Identify which cell holds the provided text, then report its [X, Y] central coordinate. 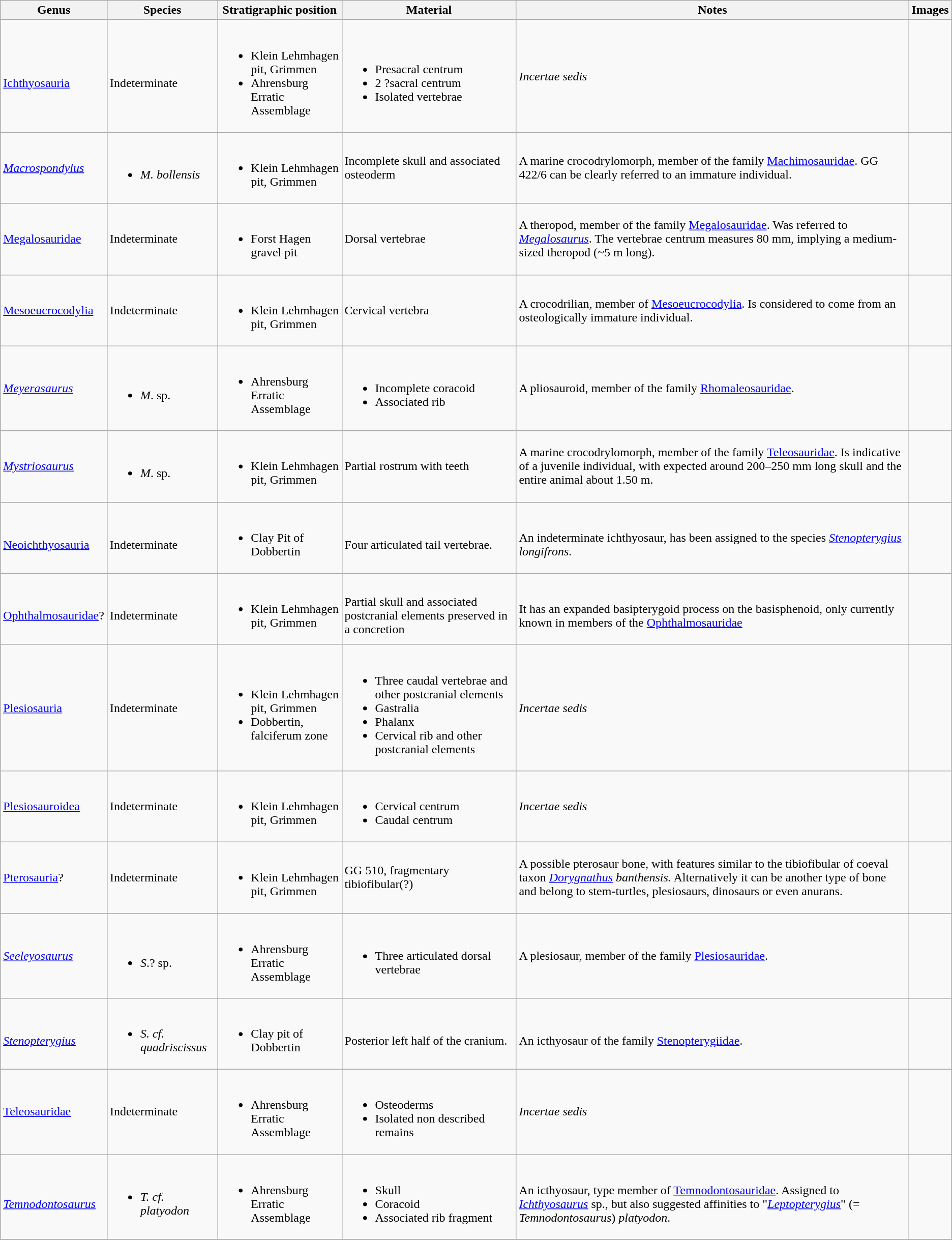
SkullCoracoidAssociated rib fragment [429, 1197]
Ichthyosauria [54, 76]
Meyerasaurus [54, 389]
Teleosauridae [54, 1112]
Pterosauria? [54, 877]
T. cf. platyodon [162, 1197]
A plesiosaur, member of the family Plesiosauridae. [712, 956]
An indeterminate ichthyosaur, has been assigned to the species Stenopterygius longifrons. [712, 538]
Stenopterygius [54, 1034]
Cervical centrumCaudal centrum [429, 806]
Macrospondylus [54, 168]
Klein Lehmhagen pit, GrimmenDobbertin, falciferum zone [280, 707]
Partial skull and associated postcranial elements preserved in a concretion [429, 609]
GG 510, fragmentary tibiofibular(?) [429, 877]
Three caudal vertebrae and other postcranial elementsGastraliaPhalanxCervical rib and other postcranial elements [429, 707]
Clay pit of Dobbertin [280, 1034]
Species [162, 10]
Incomplete coracoidAssociated rib [429, 389]
Genus [54, 10]
Neoichthyosauria [54, 538]
A crocodrilian, member of Mesoeucrocodylia. Is considered to come from an osteologically immature individual. [712, 310]
It has an expanded basipterygoid process on the basisphenoid, only currently known in members of the Ophthalmosauridae [712, 609]
Plesiosauria [54, 707]
S. cf. quadriscissus [162, 1034]
Temnodontosaurus [54, 1197]
Images [930, 10]
Three articulated dorsal vertebrae [429, 956]
Notes [712, 10]
Incomplete skull and associated osteoderm [429, 168]
Plesiosauroidea [54, 806]
Partial rostrum with teeth [429, 466]
Megalosauridae [54, 239]
Seeleyosaurus [54, 956]
A pliosauroid, member of the family Rhomaleosauridae. [712, 389]
Posterior left half of the cranium. [429, 1034]
Stratigraphic position [280, 10]
Mystriosaurus [54, 466]
Mesoeucrocodylia [54, 310]
Presacral centrum2 ?sacral centrumIsolated vertebrae [429, 76]
Four articulated tail vertebrae. [429, 538]
S.? sp. [162, 956]
Forst Hagen gravel pit [280, 239]
Cervical vertebra [429, 310]
Clay Pit of Dobbertin [280, 538]
M. bollensis [162, 168]
Ophthalmosauridae? [54, 609]
Klein Lehmhagen pit, GrimmenAhrensburg Erratic Assemblage [280, 76]
Material [429, 10]
OsteodermsIsolated non described remains [429, 1112]
An icthyosaur of the family Stenopterygiidae. [712, 1034]
Dorsal vertebrae [429, 239]
A marine crocodrylomorph, member of the family Machimosauridae. GG 422/6 can be clearly referred to an immature individual. [712, 168]
